Provide the [x, y] coordinate of the cell's center where the given text is located.  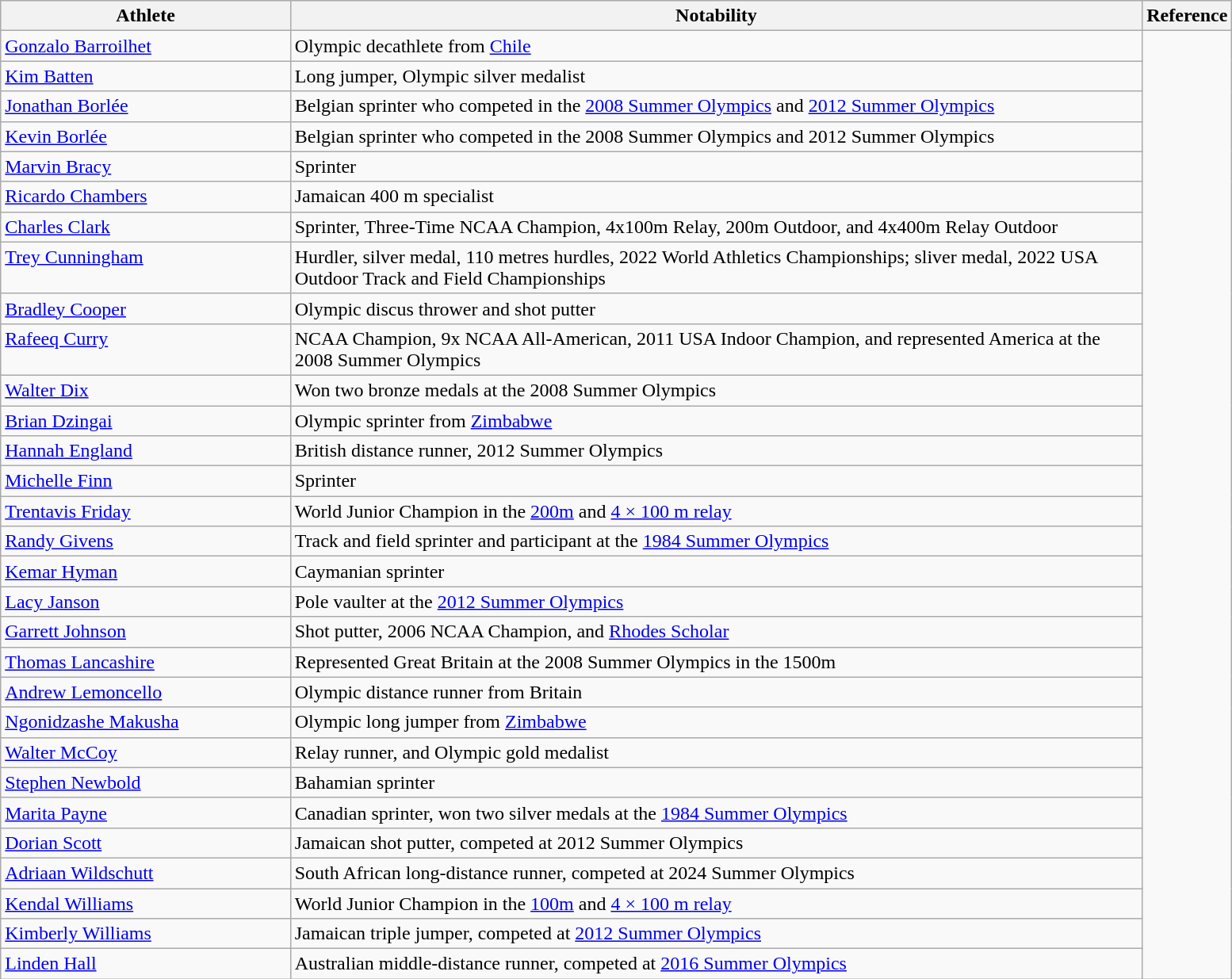
Garrett Johnson [146, 632]
Jonathan Borlée [146, 106]
Thomas Lancashire [146, 662]
Jamaican 400 m specialist [717, 197]
Notability [717, 16]
Linden Hall [146, 964]
Marvin Bracy [146, 166]
Rafeeq Curry [146, 349]
Australian middle-distance runner, competed at 2016 Summer Olympics [717, 964]
Sprinter, Three-Time NCAA Champion, 4x100m Relay, 200m Outdoor, and 4x400m Relay Outdoor [717, 227]
Relay runner, and Olympic gold medalist [717, 752]
Track and field sprinter and participant at the 1984 Summer Olympics [717, 541]
Represented Great Britain at the 2008 Summer Olympics in the 1500m [717, 662]
Michelle Finn [146, 481]
Walter McCoy [146, 752]
Shot putter, 2006 NCAA Champion, and Rhodes Scholar [717, 632]
Dorian Scott [146, 843]
Athlete [146, 16]
Randy Givens [146, 541]
Stephen Newbold [146, 782]
British distance runner, 2012 Summer Olympics [717, 451]
Charles Clark [146, 227]
Gonzalo Barroilhet [146, 46]
Marita Payne [146, 813]
Canadian sprinter, won two silver medals at the 1984 Summer Olympics [717, 813]
World Junior Champion in the 200m and 4 × 100 m relay [717, 511]
Hannah England [146, 451]
South African long-distance runner, competed at 2024 Summer Olympics [717, 873]
Adriaan Wildschutt [146, 873]
Hurdler, silver medal, 110 metres hurdles, 2022 World Athletics Championships; sliver medal, 2022 USA Outdoor Track and Field Championships [717, 268]
Bahamian sprinter [717, 782]
Olympic distance runner from Britain [717, 692]
Olympic long jumper from Zimbabwe [717, 722]
Kendal Williams [146, 903]
Brian Dzingai [146, 421]
NCAA Champion, 9x NCAA All-American, 2011 USA Indoor Champion, and represented America at the 2008 Summer Olympics [717, 349]
Olympic decathlete from Chile [717, 46]
Jamaican triple jumper, competed at 2012 Summer Olympics [717, 934]
Kimberly Williams [146, 934]
World Junior Champion in the 100m and 4 × 100 m relay [717, 903]
Pole vaulter at the 2012 Summer Olympics [717, 602]
Kemar Hyman [146, 572]
Won two bronze medals at the 2008 Summer Olympics [717, 390]
Kevin Borlée [146, 136]
Reference [1188, 16]
Caymanian sprinter [717, 572]
Jamaican shot putter, competed at 2012 Summer Olympics [717, 843]
Long jumper, Olympic silver medalist [717, 76]
Andrew Lemoncello [146, 692]
Kim Batten [146, 76]
Lacy Janson [146, 602]
Ngonidzashe Makusha [146, 722]
Trentavis Friday [146, 511]
Ricardo Chambers [146, 197]
Walter Dix [146, 390]
Trey Cunningham [146, 268]
Olympic discus thrower and shot putter [717, 308]
Bradley Cooper [146, 308]
Olympic sprinter from Zimbabwe [717, 421]
